Return [X, Y] of the center of cell containing provided text 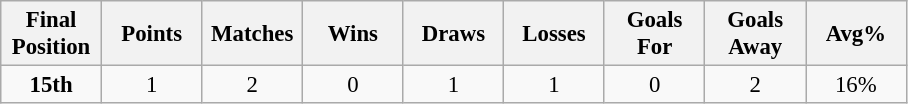
Final Position [52, 34]
Avg% [856, 34]
Losses [554, 34]
Goals For [654, 34]
15th [52, 85]
Matches [252, 34]
Wins [354, 34]
Goals Away [756, 34]
16% [856, 85]
Draws [454, 34]
Points [152, 34]
